Return the (x, y) coordinate for the center point of the cell that contains the specified text.  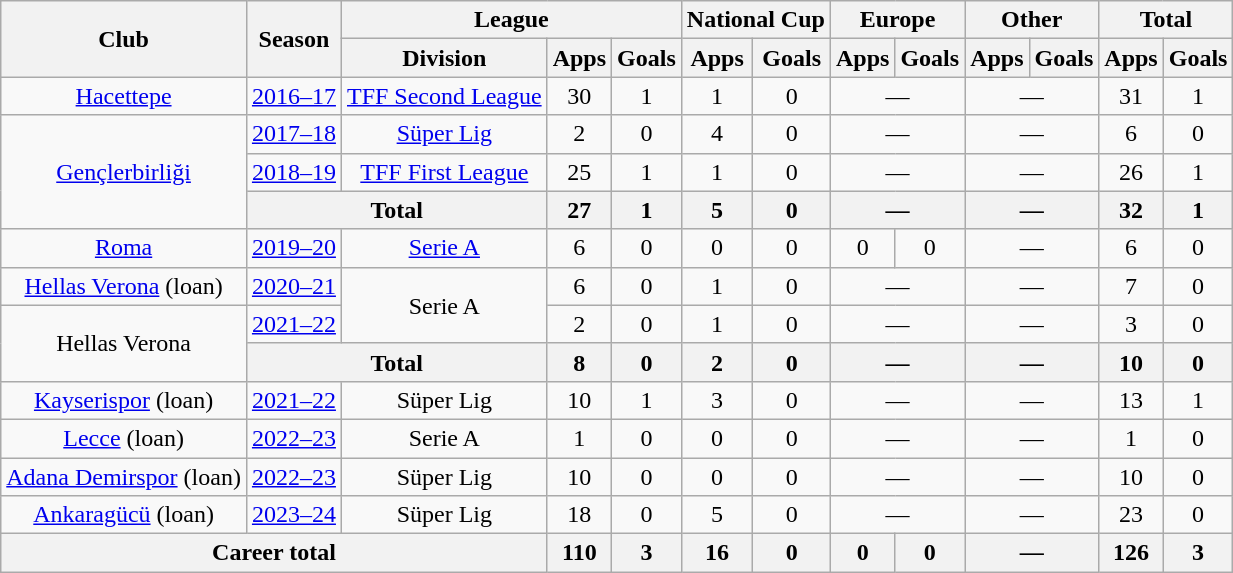
Other (1032, 20)
16 (717, 553)
4 (717, 134)
2023–24 (294, 515)
31 (1131, 96)
Kayserispor (loan) (124, 400)
Lecce (loan) (124, 438)
Season (294, 39)
8 (579, 362)
Hellas Verona (loan) (124, 286)
Roma (124, 248)
Gençlerbirliği (124, 172)
Club (124, 39)
National Cup (756, 20)
23 (1131, 515)
2018–19 (294, 172)
2016–17 (294, 96)
2017–18 (294, 134)
27 (579, 210)
26 (1131, 172)
TFF Second League (444, 96)
Career total (274, 553)
126 (1131, 553)
Adana Demirspor (loan) (124, 477)
Ankaragücü (loan) (124, 515)
7 (1131, 286)
TFF First League (444, 172)
32 (1131, 210)
Europe (897, 20)
League (511, 20)
Hellas Verona (124, 343)
30 (579, 96)
2020–21 (294, 286)
18 (579, 515)
25 (579, 172)
Hacettepe (124, 96)
110 (579, 553)
Division (444, 58)
2019–20 (294, 248)
13 (1131, 400)
